Scan for the cell matching the given text and deliver its (x, y) coordinate at center. 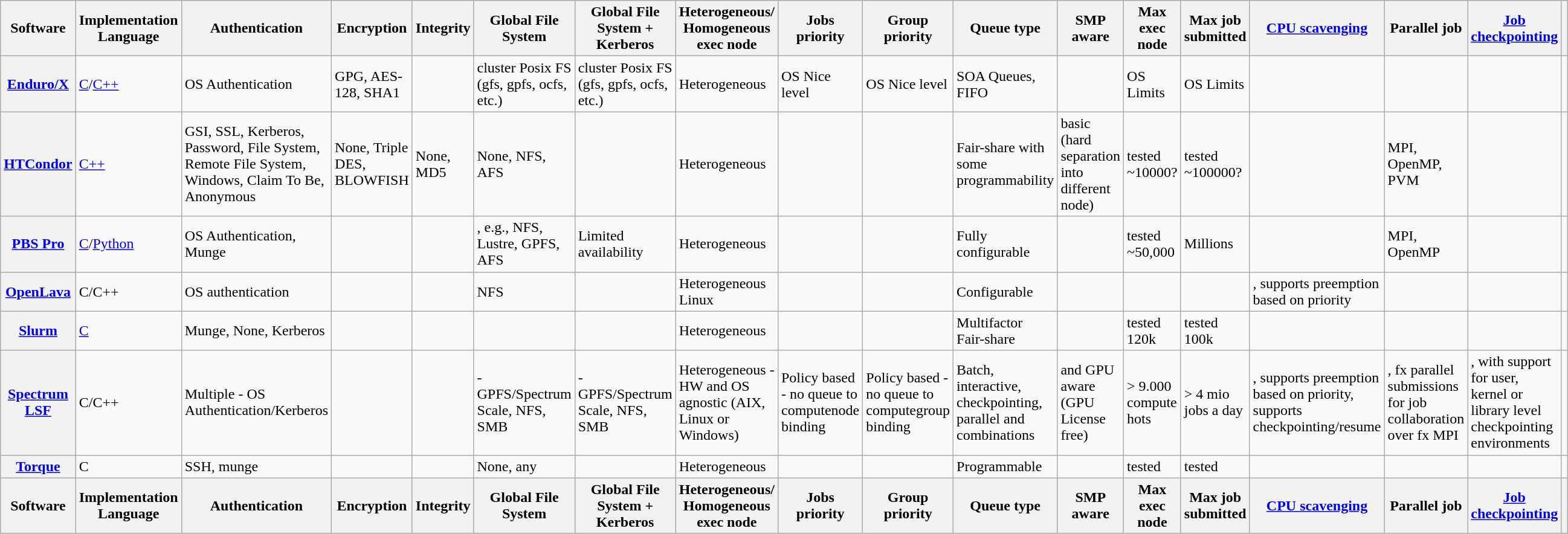
Enduro/X (38, 84)
Torque (38, 466)
MPI, OpenMP, PVM (1426, 164)
tested ~50,000 (1153, 244)
NFS (524, 291)
Fully configurable (1005, 244)
Limited availability (625, 244)
Programmable (1005, 466)
tested ~10000? (1153, 164)
MPI, OpenMP (1426, 244)
tested ~100000? (1215, 164)
None, any (524, 466)
Batch, interactive, checkpointing, parallel and combinations (1005, 402)
Heterogeneous - HW and OS agnostic (AIX, Linux or Windows) (726, 402)
HTCondor (38, 164)
Policy based - no queue to computenode binding (820, 402)
Munge, None, Kerberos (256, 331)
, e.g., NFS, Lustre, GPFS, AFS (524, 244)
GSI, SSL, Kerberos, Password, File System, Remote File System, Windows, Claim To Be, Anonymous (256, 164)
, with support for user, kernel or library level checkpointing environments (1514, 402)
SSH, munge (256, 466)
OS Authentication (256, 84)
None, MD5 (443, 164)
, supports preemption based on priority, supports checkpointing/resume (1317, 402)
> 4 mio jobs a day (1215, 402)
basic (hard separation into different node) (1091, 164)
, fx parallel submissions for job collaboration over fx MPI (1426, 402)
OS Authentication, Munge (256, 244)
tested 100k (1215, 331)
Multifactor Fair-share (1005, 331)
Fair-share with some programmability (1005, 164)
> 9.000 compute hots (1153, 402)
SOA Queues, FIFO (1005, 84)
OS authentication (256, 291)
, supports preemption based on priority (1317, 291)
OpenLava (38, 291)
C/Python (128, 244)
and GPU aware (GPU License free) (1091, 402)
Multiple - OS Authentication/Kerberos (256, 402)
C++ (128, 164)
Millions (1215, 244)
GPG, AES-128, SHA1 (372, 84)
Policy based - no queue to computegroup binding (908, 402)
Heterogeneous Linux (726, 291)
None, Triple DES, BLOWFISH (372, 164)
tested 120k (1153, 331)
Spectrum LSF (38, 402)
Configurable (1005, 291)
PBS Pro (38, 244)
None, NFS, AFS (524, 164)
Slurm (38, 331)
